Capture the cell that displays the provided text and extract its (X, Y) central coordinate. 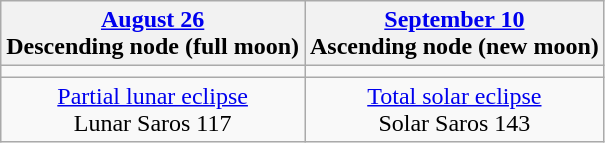
September 10Ascending node (new moon) (454, 34)
Partial lunar eclipseLunar Saros 117 (153, 110)
August 26Descending node (full moon) (153, 34)
Total solar eclipseSolar Saros 143 (454, 110)
